Scan for the cell matching the given text and deliver its [X, Y] coordinate at center. 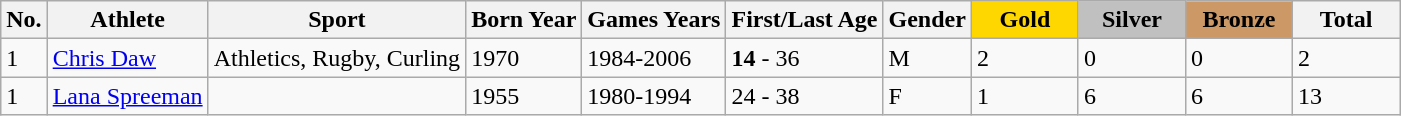
1984-2006 [654, 58]
Gold [1024, 20]
24 - 38 [804, 96]
1980-1994 [654, 96]
Born Year [524, 20]
13 [1346, 96]
Athletics, Rugby, Curling [337, 58]
Bronze [1240, 20]
Chris Daw [128, 58]
No. [24, 20]
Sport [337, 20]
F [927, 96]
M [927, 58]
Total [1346, 20]
Lana Spreeman [128, 96]
Gender [927, 20]
Games Years [654, 20]
Silver [1132, 20]
First/Last Age [804, 20]
Athlete [128, 20]
1955 [524, 96]
1970 [524, 58]
14 - 36 [804, 58]
